Search for the cell housing the specified text and yield its [X, Y] center coordinate. 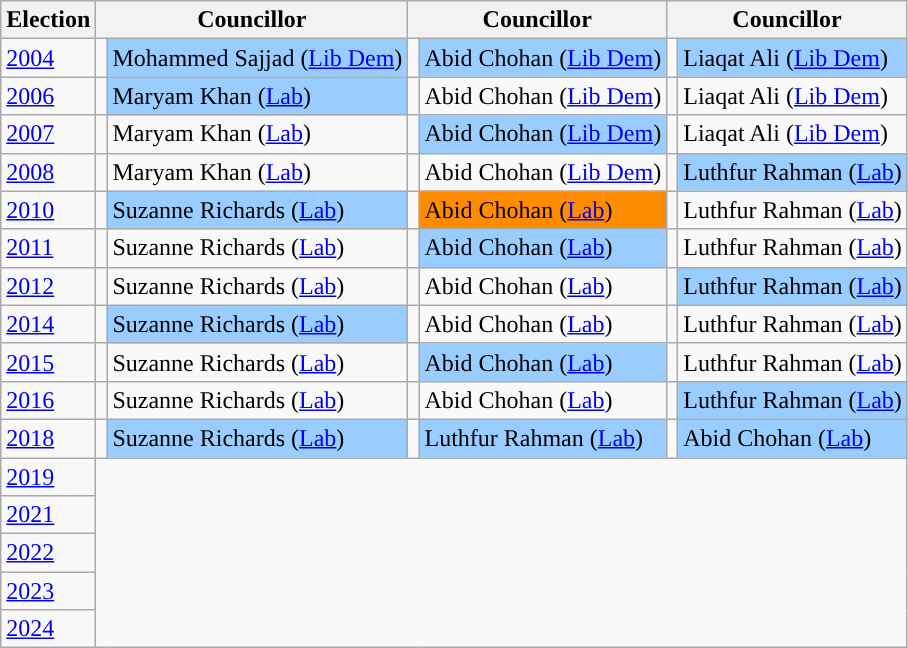
2012 [48, 286]
2015 [48, 362]
2023 [48, 591]
2018 [48, 438]
2019 [48, 477]
Election [48, 20]
2016 [48, 400]
2007 [48, 134]
2004 [48, 58]
2006 [48, 96]
2021 [48, 515]
2022 [48, 553]
2024 [48, 629]
2010 [48, 210]
2011 [48, 248]
2014 [48, 324]
2008 [48, 172]
Mohammed Sajjad (Lib Dem) [258, 58]
